Detect which cell encompasses the target text, then output its (x, y) center coordinate. 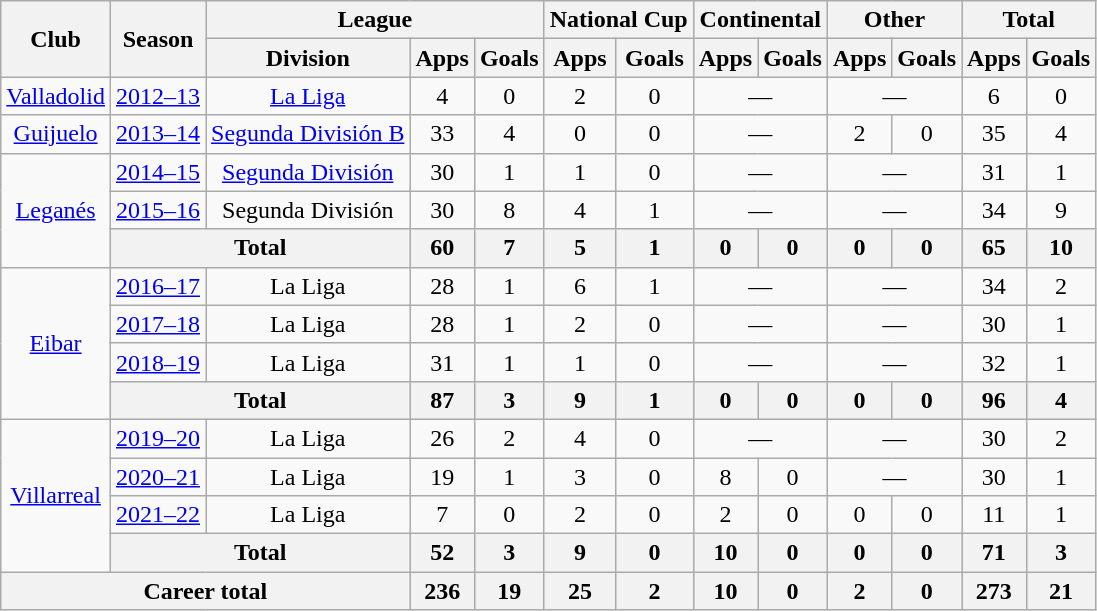
33 (442, 134)
League (376, 20)
Career total (206, 591)
2020–21 (158, 477)
Club (56, 39)
96 (994, 400)
Guijuelo (56, 134)
2021–22 (158, 515)
2013–14 (158, 134)
11 (994, 515)
Season (158, 39)
71 (994, 553)
2014–15 (158, 172)
5 (580, 248)
52 (442, 553)
65 (994, 248)
Eibar (56, 343)
32 (994, 362)
21 (1061, 591)
Segunda División B (308, 134)
2017–18 (158, 324)
60 (442, 248)
Valladolid (56, 96)
Other (894, 20)
2012–13 (158, 96)
273 (994, 591)
2019–20 (158, 438)
Division (308, 58)
35 (994, 134)
26 (442, 438)
87 (442, 400)
Continental (760, 20)
236 (442, 591)
Villarreal (56, 495)
2016–17 (158, 286)
2018–19 (158, 362)
2015–16 (158, 210)
National Cup (618, 20)
25 (580, 591)
Leganés (56, 210)
